Search for the cell housing the specified text and yield its [x, y] center coordinate. 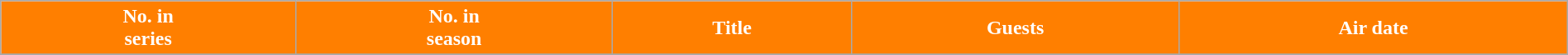
Guests [1015, 28]
No. inseries [149, 28]
No. inseason [455, 28]
Title [733, 28]
Air date [1374, 28]
